Find where the given text appears and provide that cell's center as (X, Y) coordinate. 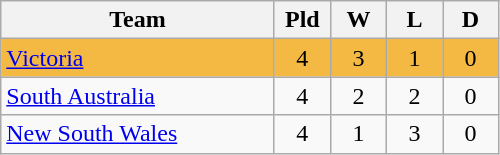
Pld (302, 20)
D (470, 20)
South Australia (138, 96)
Victoria (138, 58)
New South Wales (138, 134)
Team (138, 20)
L (414, 20)
W (358, 20)
